Pinpoint the cell where the given text exists, returning its [X, Y] midpoint coordinate. 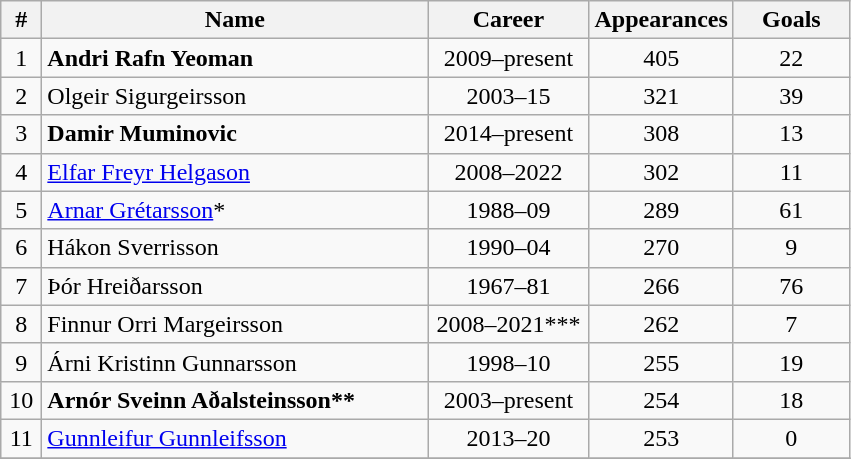
8 [22, 324]
# [22, 20]
6 [22, 248]
5 [22, 210]
Gunnleifur Gunnleifsson [235, 438]
2014–present [508, 134]
1 [22, 58]
Career [508, 20]
Olgeir Sigurgeirsson [235, 96]
Finnur Orri Margeirsson [235, 324]
Name [235, 20]
2003–15 [508, 96]
3 [22, 134]
1998–10 [508, 362]
Andri Rafn Yeoman [235, 58]
Damir Muminovic [235, 134]
1990–04 [508, 248]
0 [791, 438]
1988–09 [508, 210]
22 [791, 58]
253 [661, 438]
19 [791, 362]
2013–20 [508, 438]
Arnar Grétarsson* [235, 210]
302 [661, 172]
321 [661, 96]
2 [22, 96]
270 [661, 248]
4 [22, 172]
10 [22, 400]
61 [791, 210]
2003–present [508, 400]
Goals [791, 20]
255 [661, 362]
254 [661, 400]
Appearances [661, 20]
Hákon Sverrisson [235, 248]
2008–2021*** [508, 324]
Þór Hreiðarsson [235, 286]
13 [791, 134]
1967–81 [508, 286]
308 [661, 134]
76 [791, 286]
Elfar Freyr Helgason [235, 172]
289 [661, 210]
405 [661, 58]
266 [661, 286]
2009–present [508, 58]
Arnór Sveinn Aðalsteinsson** [235, 400]
18 [791, 400]
Árni Kristinn Gunnarsson [235, 362]
262 [661, 324]
2008–2022 [508, 172]
39 [791, 96]
